Output the (x, y) coordinate of the center of the cell containing the given text.  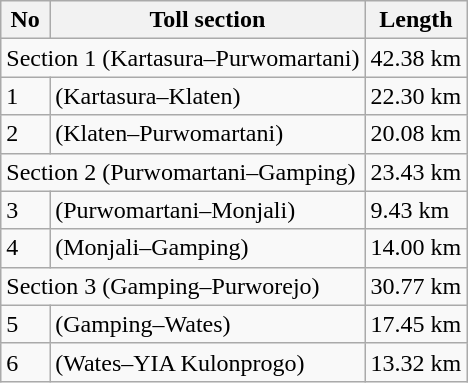
(Klaten–Purwomartani) (208, 134)
20.08 km (416, 134)
1 (26, 96)
(Gamping–Wates) (208, 324)
13.32 km (416, 362)
Section 1 (Kartasura–Purwomartani) (183, 58)
2 (26, 134)
3 (26, 210)
23.43 km (416, 172)
42.38 km (416, 58)
(Monjali–Gamping) (208, 248)
Length (416, 20)
(Wates–YIA Kulonprogo) (208, 362)
9.43 km (416, 210)
(Purwomartani–Monjali) (208, 210)
14.00 km (416, 248)
Section 2 (Purwomartani–Gamping) (183, 172)
(Kartasura–Klaten) (208, 96)
Section 3 (Gamping–Purworejo) (183, 286)
30.77 km (416, 286)
22.30 km (416, 96)
17.45 km (416, 324)
Toll section (208, 20)
No (26, 20)
6 (26, 362)
5 (26, 324)
4 (26, 248)
